Scan for the cell matching the given text and deliver its [X, Y] coordinate at center. 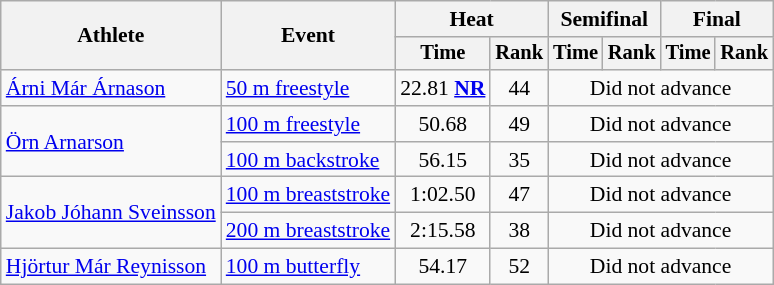
Örn Arnarson [111, 142]
50 m freestyle [308, 88]
100 m butterfly [308, 267]
Final [717, 19]
Event [308, 36]
22.81 NR [442, 88]
200 m breaststroke [308, 231]
100 m breaststroke [308, 195]
Semifinal [604, 19]
44 [519, 88]
49 [519, 124]
100 m freestyle [308, 124]
50.68 [442, 124]
Athlete [111, 36]
2:15.58 [442, 231]
54.17 [442, 267]
35 [519, 160]
Hjörtur Már Reynisson [111, 267]
56.15 [442, 160]
52 [519, 267]
1:02.50 [442, 195]
38 [519, 231]
Árni Már Árnason [111, 88]
47 [519, 195]
100 m backstroke [308, 160]
Jakob Jóhann Sveinsson [111, 212]
Heat [472, 19]
